Detect which cell encompasses the target text, then output its [X, Y] center coordinate. 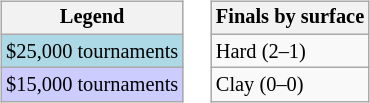
Finals by surface [290, 18]
$25,000 tournaments [92, 51]
Clay (0–0) [290, 85]
Hard (2–1) [290, 51]
Legend [92, 18]
$15,000 tournaments [92, 85]
